For the text-containing cell, return its midpoint in (X, Y) coordinate format. 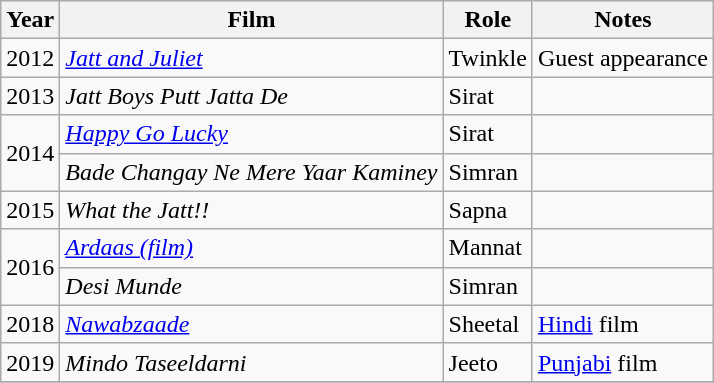
Year (30, 20)
Role (488, 20)
2018 (30, 324)
Punjabi film (622, 362)
Sheetal (488, 324)
Ardaas (film) (252, 248)
Twinkle (488, 58)
Nawabzaade (252, 324)
Jeeto (488, 362)
Mindo Taseeldarni (252, 362)
Jatt and Juliet (252, 58)
Guest appearance (622, 58)
2016 (30, 267)
2012 (30, 58)
Mannat (488, 248)
2019 (30, 362)
What the Jatt!! (252, 210)
2013 (30, 96)
Desi Munde (252, 286)
Bade Changay Ne Mere Yaar Kaminey (252, 172)
Film (252, 20)
Sapna (488, 210)
Notes (622, 20)
Happy Go Lucky (252, 134)
2015 (30, 210)
Hindi film (622, 324)
2014 (30, 153)
Jatt Boys Putt Jatta De (252, 96)
